For the text-containing cell, return its midpoint in [x, y] coordinate format. 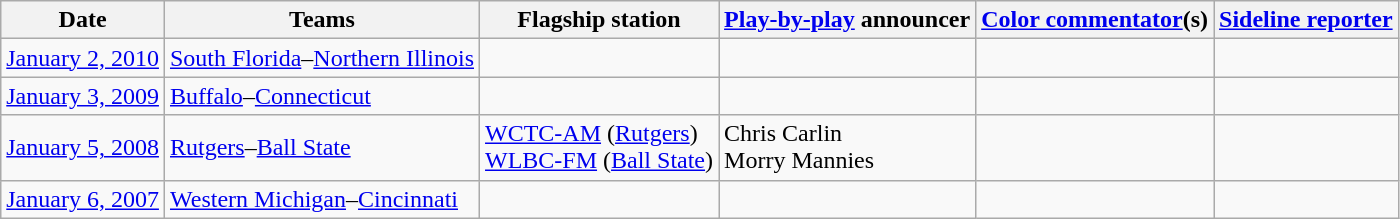
Teams [322, 20]
January 6, 2007 [83, 199]
January 3, 2009 [83, 96]
Play-by-play announcer [848, 20]
January 2, 2010 [83, 58]
South Florida–Northern Illinois [322, 58]
Buffalo–Connecticut [322, 96]
Western Michigan–Cincinnati [322, 199]
January 5, 2008 [83, 148]
Sideline reporter [1306, 20]
Color commentator(s) [1095, 20]
Flagship station [600, 20]
Rutgers–Ball State [322, 148]
Chris CarlinMorry Mannies [848, 148]
Date [83, 20]
WCTC-AM (Rutgers)WLBC-FM (Ball State) [600, 148]
